For the text-containing cell, return its midpoint in (x, y) coordinate format. 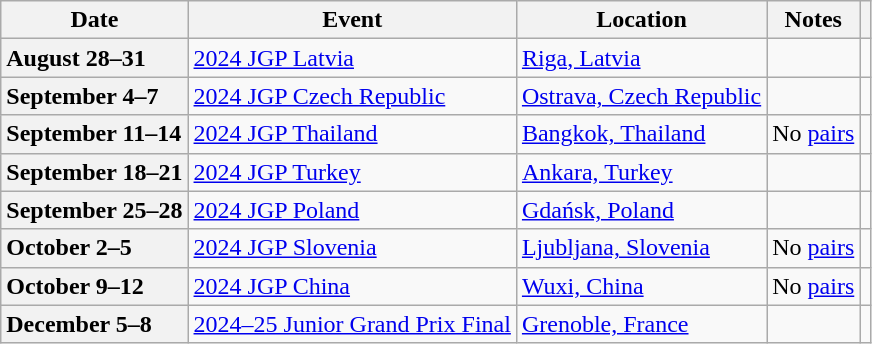
2024–25 Junior Grand Prix Final (352, 324)
September 25–28 (94, 210)
Date (94, 20)
October 2–5 (94, 248)
August 28–31 (94, 58)
Bangkok, Thailand (641, 134)
Grenoble, France (641, 324)
Ankara, Turkey (641, 172)
2024 JGP Poland (352, 210)
2024 JGP Thailand (352, 134)
December 5–8 (94, 324)
2024 JGP China (352, 286)
2024 JGP Latvia (352, 58)
September 4–7 (94, 96)
Wuxi, China (641, 286)
2024 JGP Turkey (352, 172)
Notes (814, 20)
Event (352, 20)
September 11–14 (94, 134)
Riga, Latvia (641, 58)
Ljubljana, Slovenia (641, 248)
Ostrava, Czech Republic (641, 96)
2024 JGP Czech Republic (352, 96)
September 18–21 (94, 172)
2024 JGP Slovenia (352, 248)
October 9–12 (94, 286)
Location (641, 20)
Gdańsk, Poland (641, 210)
